Determine the [x, y] coordinate at the center of the cell enclosing the given text.  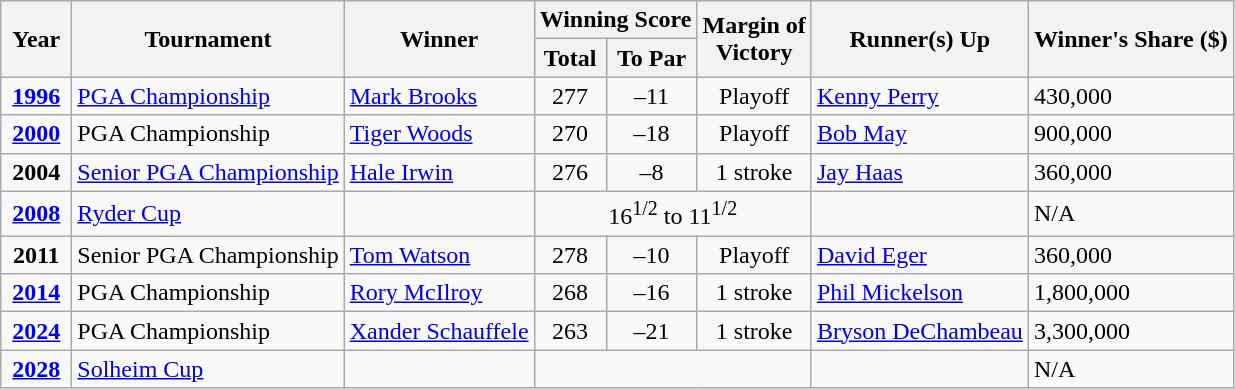
270 [570, 134]
–18 [652, 134]
2028 [36, 369]
1,800,000 [1130, 293]
Winner [439, 39]
263 [570, 331]
Kenny Perry [920, 96]
Hale Irwin [439, 172]
Runner(s) Up [920, 39]
–21 [652, 331]
To Par [652, 58]
–11 [652, 96]
2024 [36, 331]
2011 [36, 255]
Bob May [920, 134]
Ryder Cup [208, 214]
Bryson DeChambeau [920, 331]
Tom Watson [439, 255]
276 [570, 172]
Year [36, 39]
–16 [652, 293]
2004 [36, 172]
Winner's Share ($) [1130, 39]
268 [570, 293]
Winning Score [616, 20]
3,300,000 [1130, 331]
2008 [36, 214]
David Eger [920, 255]
Total [570, 58]
900,000 [1130, 134]
278 [570, 255]
Solheim Cup [208, 369]
Margin ofVictory [754, 39]
Phil Mickelson [920, 293]
161/2 to 111/2 [672, 214]
–10 [652, 255]
Tiger Woods [439, 134]
Jay Haas [920, 172]
Xander Schauffele [439, 331]
Rory McIlroy [439, 293]
2014 [36, 293]
–8 [652, 172]
1996 [36, 96]
Tournament [208, 39]
277 [570, 96]
Mark Brooks [439, 96]
2000 [36, 134]
430,000 [1130, 96]
